For the text-containing cell, return its midpoint in (X, Y) coordinate format. 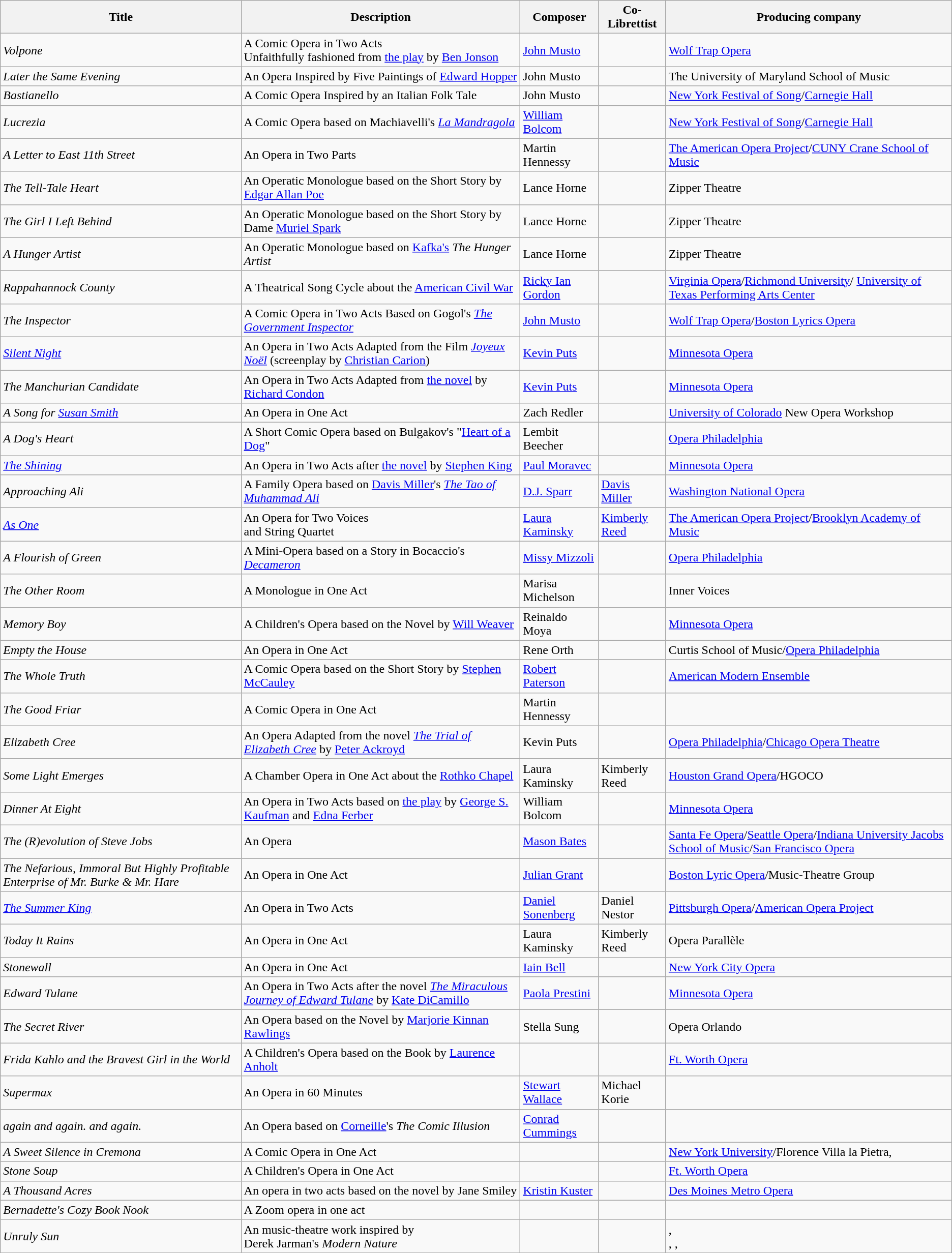
Daniel Sonenberg (559, 908)
,, , (809, 1236)
Bastianello (121, 96)
Stonewall (121, 967)
American Modern Ensemble (809, 676)
A Hunger Artist (121, 254)
An Opera in 60 Minutes (380, 1092)
The American Opera Project/CUNY Crane School of Music (809, 155)
A Comic Opera based on Machiavelli's La Mandragola (380, 122)
Stewart Wallace (559, 1092)
Elizabeth Cree (121, 742)
An Operatic Monologue based on the Short Story by Edgar Allan Poe (380, 188)
An Opera in Two Acts Adapted from the novel by Richard Condon (380, 386)
A Children's Opera based on the Novel by Will Weaver (380, 623)
An Opera based on Corneille's The Comic Illusion (380, 1126)
An opera in two acts based on the novel by Jane Smiley (380, 1190)
Supermax (121, 1092)
Silent Night (121, 353)
A Comic Opera in Two Acts Based on Gogol's The Government Inspector (380, 320)
Opera Orlando (809, 1026)
Mason Bates (559, 841)
The University of Maryland School of Music (809, 76)
The Nefarious, Immoral But Highly Profitable Enterprise of Mr. Burke & Mr. Hare (121, 875)
The (R)evolution of Steve Jobs (121, 841)
The Tell-Tale Heart (121, 188)
An Opera in Two Acts Adapted from the Film Joyeux Noël (screenplay by Christian Carion) (380, 353)
Approaching Ali (121, 491)
An Opera in Two Acts (380, 908)
Bernadette's Cozy Book Nook (121, 1210)
Virginia Opera/Richmond University/ University of Texas Performing Arts Center (809, 287)
Producing company (809, 17)
A Monologue in One Act (380, 591)
Julian Grant (559, 875)
The Summer King (121, 908)
Davis Miller (633, 491)
Santa Fe Opera/Seattle Opera/Indiana University Jacobs School of Music/San Francisco Opera (809, 841)
New York University/Florence Villa la Pietra, (809, 1152)
The Other Room (121, 591)
A Comic Opera Inspired by an Italian Folk Tale (380, 96)
Co-Librettist (633, 17)
Des Moines Metro Opera (809, 1190)
Rene Orth (559, 650)
An music-theatre work inspired byDerek Jarman's Modern Nature (380, 1236)
Paul Moravec (559, 465)
Lembit Beecher (559, 439)
Some Light Emerges (121, 775)
Inner Voices (809, 591)
An Opera for Two Voicesand String Quartet (380, 525)
Edward Tulane (121, 994)
A Song for Susan Smith (121, 413)
An Opera in Two Parts (380, 155)
An Operatic Monologue based on Kafka's The Hunger Artist (380, 254)
An Opera (380, 841)
Wolf Trap Opera (809, 50)
Iain Bell (559, 967)
Missy Mizzoli (559, 557)
Michael Korie (633, 1092)
Volpone (121, 50)
Washington National Opera (809, 491)
The Secret River (121, 1026)
again and again. and again. (121, 1126)
Wolf Trap Opera/Boston Lyrics Opera (809, 320)
The Whole Truth (121, 676)
New York City Opera (809, 967)
A Children's Opera in One Act (380, 1171)
Daniel Nestor (633, 908)
A Comic Opera based on the Short Story by Stephen McCauley (380, 676)
Curtis School of Music/Opera Philadelphia (809, 650)
Rappahannock County (121, 287)
Pittsburgh Opera/American Opera Project (809, 908)
A Comic Opera in Two ActsUnfaithfully fashioned from the play by Ben Jonson (380, 50)
Dinner At Eight (121, 809)
A Thousand Acres (121, 1190)
Reinaldo Moya (559, 623)
A Chamber Opera in One Act about the Rothko Chapel (380, 775)
Today It Rains (121, 941)
An Opera in Two Acts based on the play by George S. Kaufman and Edna Ferber (380, 809)
University of Colorado New Opera Workshop (809, 413)
Memory Boy (121, 623)
Conrad Cummings (559, 1126)
A Family Opera based on Davis Miller's The Tao of Muhammad Ali (380, 491)
An Opera based on the Novel by Marjorie Kinnan Rawlings (380, 1026)
Empty the House (121, 650)
Stone Soup (121, 1171)
Boston Lyric Opera/Music-Theatre Group (809, 875)
Kristin Kuster (559, 1190)
The Good Friar (121, 709)
A Letter to East 11th Street (121, 155)
The Manchurian Candidate (121, 386)
Zach Redler (559, 413)
An Operatic Monologue based on the Short Story by Dame Muriel Spark (380, 221)
Later the Same Evening (121, 76)
Opera Parallèle (809, 941)
Opera Philadelphia/Chicago Opera Theatre (809, 742)
Marisa Michelson (559, 591)
Robert Paterson (559, 676)
A Short Comic Opera based on Bulgakov's "Heart of a Dog" (380, 439)
Houston Grand Opera/HGOCO (809, 775)
Paola Prestini (559, 994)
A Children's Opera based on the Book by Laurence Anholt (380, 1060)
An Opera Adapted from the novel The Trial of Elizabeth Cree by Peter Ackroyd (380, 742)
D.J. Sparr (559, 491)
As One (121, 525)
Unruly Sun (121, 1236)
Lucrezia (121, 122)
The Girl I Left Behind (121, 221)
A Mini-Opera based on a Story in Bocaccio's Decameron (380, 557)
Frida Kahlo and the Bravest Girl in the World (121, 1060)
A Theatrical Song Cycle about the American Civil War (380, 287)
An Opera Inspired by Five Paintings of Edward Hopper (380, 76)
A Zoom opera in one act (380, 1210)
A Dog's Heart (121, 439)
A Flourish of Green (121, 557)
Title (121, 17)
Description (380, 17)
The American Opera Project/Brooklyn Academy of Music (809, 525)
The Shining (121, 465)
An Opera in Two Acts after the novel by Stephen King (380, 465)
A Sweet Silence in Cremona (121, 1152)
The Inspector (121, 320)
Ricky Ian Gordon (559, 287)
Stella Sung (559, 1026)
Composer (559, 17)
An Opera in Two Acts after the novel The Miraculous Journey of Edward Tulane by Kate DiCamillo (380, 994)
